Identify which cell holds the provided text, then report its (x, y) central coordinate. 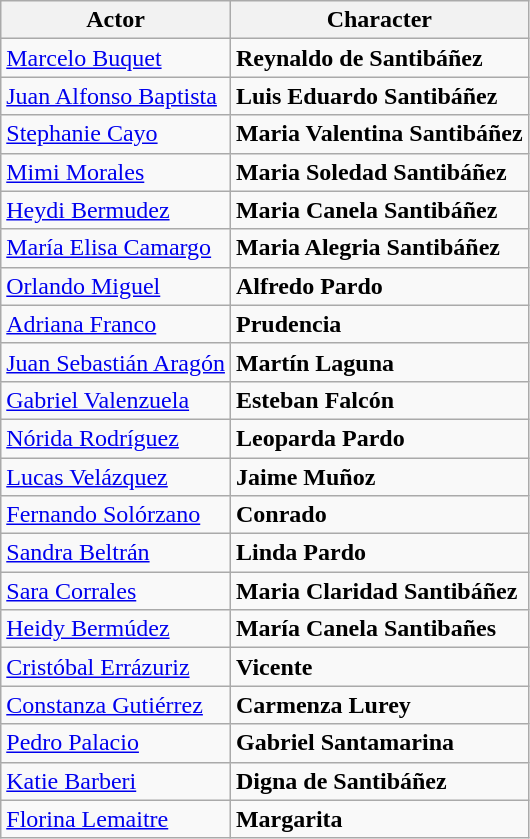
Juan Alfonso Baptista (116, 96)
Maria Canela Santibáñez (379, 210)
Reynaldo de Santibáñez (379, 58)
Juan Sebastián Aragón (116, 362)
Maria Soledad Santibáñez (379, 172)
Leoparda Pardo (379, 438)
Luis Eduardo Santibáñez (379, 96)
Character (379, 20)
Alfredo Pardo (379, 286)
Esteban Falcón (379, 400)
Carmenza Lurey (379, 705)
Prudencia (379, 324)
Maria Valentina Santibáñez (379, 134)
Pedro Palacio (116, 743)
Actor (116, 20)
Martín Laguna (379, 362)
Linda Pardo (379, 553)
Jaime Muñoz (379, 477)
Marcelo Buquet (116, 58)
Fernando Solórzano (116, 515)
Florina Lemaitre (116, 819)
Mimi Morales (116, 172)
Gabriel Valenzuela (116, 400)
Heydi Bermudez (116, 210)
Vicente (379, 667)
Sara Corrales (116, 591)
Digna de Santibáñez (379, 781)
Adriana Franco (116, 324)
María Canela Santibañes (379, 629)
Gabriel Santamarina (379, 743)
Stephanie Cayo (116, 134)
María Elisa Camargo (116, 248)
Cristóbal Errázuriz (116, 667)
Constanza Gutiérrez (116, 705)
Maria Claridad Santibáñez (379, 591)
Conrado (379, 515)
Margarita (379, 819)
Maria Alegria Santibáñez (379, 248)
Lucas Velázquez (116, 477)
Heidy Bermúdez (116, 629)
Nórida Rodríguez (116, 438)
Sandra Beltrán (116, 553)
Katie Barberi (116, 781)
Orlando Miguel (116, 286)
